For the text-containing cell, return its midpoint in [x, y] coordinate format. 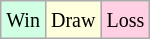
Win [24, 20]
Draw [72, 20]
Loss [126, 20]
